Return the (x, y) coordinate for the center point of the cell that contains the specified text.  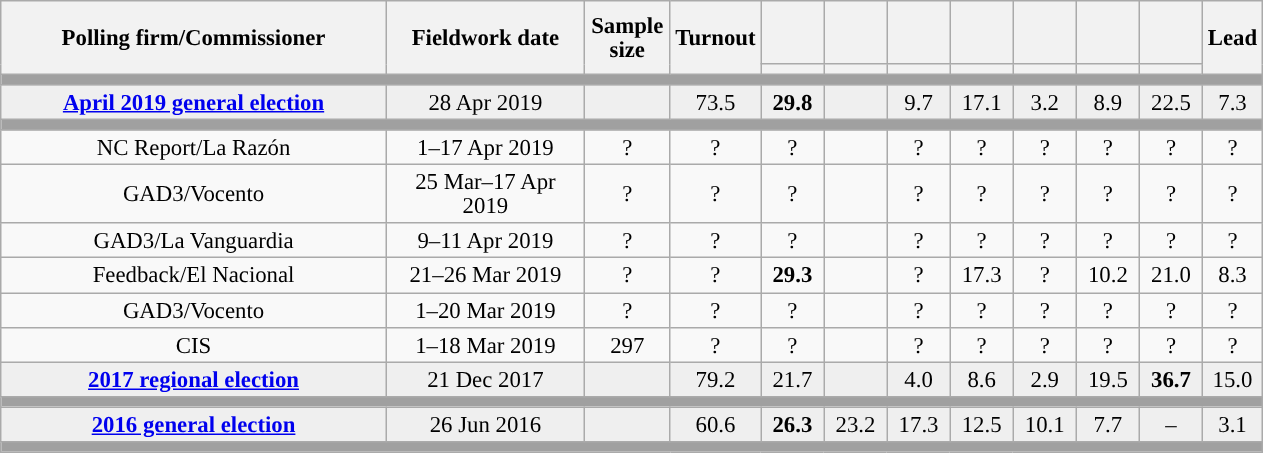
12.5 (982, 424)
GAD3/La Vanguardia (194, 242)
29.3 (792, 276)
21.7 (792, 380)
8.9 (1108, 102)
21 Dec 2017 (485, 380)
8.6 (982, 380)
297 (627, 344)
7.7 (1108, 424)
26.3 (792, 424)
– (1170, 424)
9–11 Apr 2019 (485, 242)
Lead (1232, 38)
36.7 (1170, 380)
10.1 (1044, 424)
17.1 (982, 102)
15.0 (1232, 380)
2016 general election (194, 424)
22.5 (1170, 102)
25 Mar–17 Apr 2019 (485, 194)
9.7 (918, 102)
1–17 Apr 2019 (485, 148)
NC Report/La Razón (194, 148)
8.3 (1232, 276)
Feedback/El Nacional (194, 276)
1–18 Mar 2019 (485, 344)
29.8 (792, 102)
CIS (194, 344)
10.2 (1108, 276)
Polling firm/Commissioner (194, 38)
2017 regional election (194, 380)
73.5 (716, 102)
21.0 (1170, 276)
3.2 (1044, 102)
Sample size (627, 38)
3.1 (1232, 424)
79.2 (716, 380)
4.0 (918, 380)
Turnout (716, 38)
Fieldwork date (485, 38)
1–20 Mar 2019 (485, 310)
26 Jun 2016 (485, 424)
60.6 (716, 424)
April 2019 general election (194, 102)
2.9 (1044, 380)
23.2 (856, 424)
21–26 Mar 2019 (485, 276)
7.3 (1232, 102)
28 Apr 2019 (485, 102)
19.5 (1108, 380)
